Locate the cell with the specified text and output its [x, y] center coordinate. 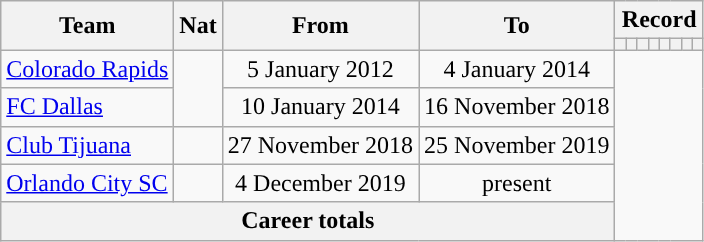
Record [659, 20]
4 January 2014 [517, 69]
10 January 2014 [320, 107]
Colorado Rapids [88, 69]
Orlando City SC [88, 183]
Nat [198, 26]
present [517, 183]
Career totals [308, 221]
To [517, 26]
25 November 2019 [517, 145]
Team [88, 26]
From [320, 26]
27 November 2018 [320, 145]
4 December 2019 [320, 183]
Club Tijuana [88, 145]
FC Dallas [88, 107]
16 November 2018 [517, 107]
5 January 2012 [320, 69]
